Pinpoint the cell where the given text exists, returning its (x, y) midpoint coordinate. 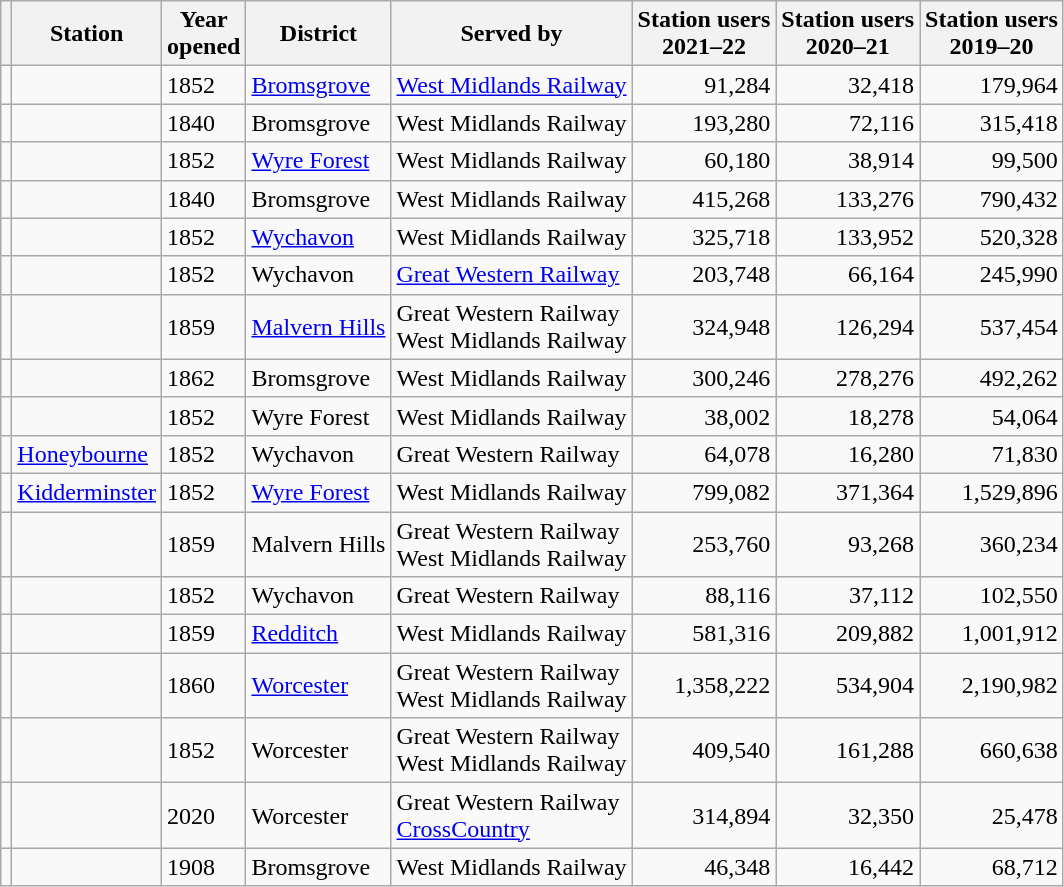
203,748 (704, 275)
1,001,912 (992, 634)
324,948 (704, 326)
492,262 (992, 378)
799,082 (704, 492)
371,364 (848, 492)
District (318, 34)
38,002 (704, 416)
Honeybourne (87, 454)
581,316 (704, 634)
1860 (204, 686)
1862 (204, 378)
253,760 (704, 544)
102,550 (992, 596)
18,278 (848, 416)
66,164 (848, 275)
161,288 (848, 750)
68,712 (992, 867)
99,500 (992, 161)
Station users2021–22 (704, 34)
315,418 (992, 123)
88,116 (704, 596)
1,529,896 (992, 492)
790,432 (992, 199)
32,418 (848, 85)
415,268 (704, 199)
Station users2019–20 (992, 34)
37,112 (848, 596)
Served by (512, 34)
278,276 (848, 378)
209,882 (848, 634)
54,064 (992, 416)
537,454 (992, 326)
Station users2020–21 (848, 34)
314,894 (704, 816)
179,964 (992, 85)
1908 (204, 867)
71,830 (992, 454)
16,442 (848, 867)
32,350 (848, 816)
520,328 (992, 237)
Redditch (318, 634)
409,540 (704, 750)
93,268 (848, 544)
72,116 (848, 123)
660,638 (992, 750)
360,234 (992, 544)
2,190,982 (992, 686)
126,294 (848, 326)
46,348 (704, 867)
60,180 (704, 161)
245,990 (992, 275)
193,280 (704, 123)
25,478 (992, 816)
38,914 (848, 161)
91,284 (704, 85)
2020 (204, 816)
Great Western RailwayCrossCountry (512, 816)
Station (87, 34)
16,280 (848, 454)
133,276 (848, 199)
Kidderminster (87, 492)
1,358,222 (704, 686)
534,904 (848, 686)
64,078 (704, 454)
300,246 (704, 378)
133,952 (848, 237)
325,718 (704, 237)
Yearopened (204, 34)
